For the text-containing cell, return its midpoint in (X, Y) coordinate format. 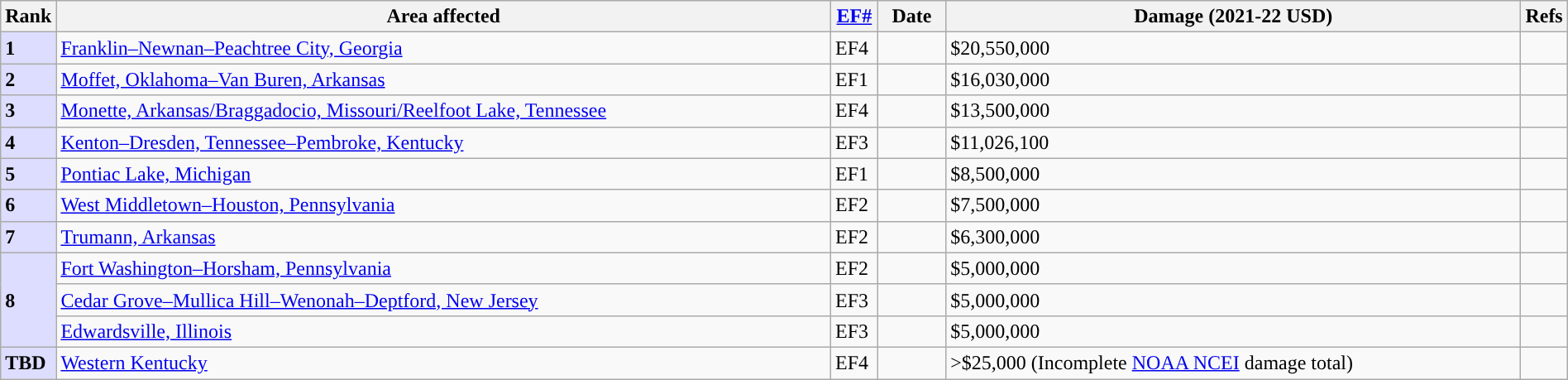
Western Kentucky (443, 363)
Franklin–Newnan–Peachtree City, Georgia (443, 48)
$16,030,000 (1234, 79)
Trumann, Arkansas (443, 237)
Moffet, Oklahoma–Van Buren, Arkansas (443, 79)
Edwardsville, Illinois (443, 331)
Refs (1544, 17)
Rank (28, 17)
>$25,000 (Incomplete NOAA NCEI damage total) (1234, 363)
West Middletown–Houston, Pennsylvania (443, 205)
EF# (853, 17)
Monette, Arkansas/Braggadocio, Missouri/Reelfoot Lake, Tennessee (443, 111)
$11,026,100 (1234, 142)
Area affected (443, 17)
$13,500,000 (1234, 111)
5 (28, 174)
Damage (2021-22 USD) (1234, 17)
8 (28, 300)
2 (28, 79)
TBD (28, 363)
7 (28, 237)
$7,500,000 (1234, 205)
3 (28, 111)
$6,300,000 (1234, 237)
$8,500,000 (1234, 174)
$20,550,000 (1234, 48)
Date (911, 17)
Kenton–Dresden, Tennessee–Pembroke, Kentucky (443, 142)
1 (28, 48)
4 (28, 142)
Cedar Grove–Mullica Hill–Wenonah–Deptford, New Jersey (443, 300)
Fort Washington–Horsham, Pennsylvania (443, 268)
Pontiac Lake, Michigan (443, 174)
6 (28, 205)
